Output the [x, y] coordinate of the center of the cell containing the given text.  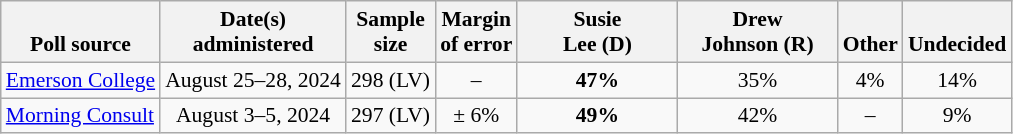
14% [957, 80]
Marginof error [476, 32]
Samplesize [390, 32]
298 (LV) [390, 80]
49% [597, 116]
Other [870, 32]
9% [957, 116]
Emerson College [80, 80]
Poll source [80, 32]
August 3–5, 2024 [253, 116]
4% [870, 80]
35% [757, 80]
Date(s)administered [253, 32]
Undecided [957, 32]
DrewJohnson (R) [757, 32]
Morning Consult [80, 116]
± 6% [476, 116]
42% [757, 116]
August 25–28, 2024 [253, 80]
297 (LV) [390, 116]
47% [597, 80]
SusieLee (D) [597, 32]
